For the text-containing cell, return its midpoint in [x, y] coordinate format. 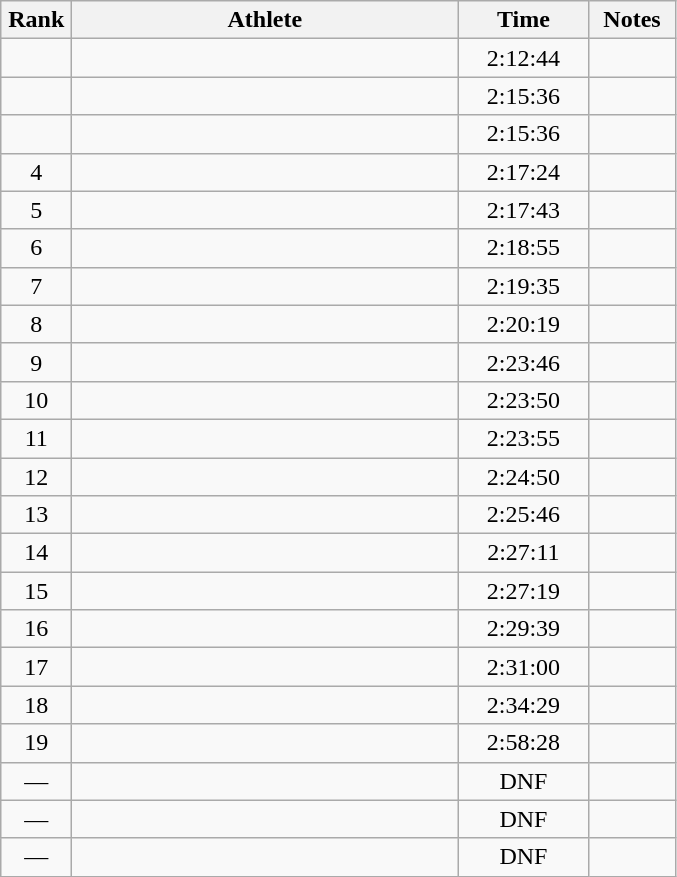
17 [36, 667]
2:23:50 [524, 400]
7 [36, 286]
18 [36, 705]
Athlete [265, 20]
13 [36, 515]
2:20:19 [524, 324]
6 [36, 248]
2:17:43 [524, 210]
2:12:44 [524, 58]
14 [36, 553]
2:31:00 [524, 667]
12 [36, 477]
2:23:55 [524, 438]
2:25:46 [524, 515]
Notes [632, 20]
4 [36, 172]
11 [36, 438]
16 [36, 629]
8 [36, 324]
5 [36, 210]
19 [36, 743]
9 [36, 362]
2:23:46 [524, 362]
Time [524, 20]
2:34:29 [524, 705]
10 [36, 400]
2:29:39 [524, 629]
2:58:28 [524, 743]
2:27:11 [524, 553]
2:27:19 [524, 591]
2:19:35 [524, 286]
15 [36, 591]
2:24:50 [524, 477]
Rank [36, 20]
2:17:24 [524, 172]
2:18:55 [524, 248]
